Determine the (x, y) coordinate at the center of the cell enclosing the given text.  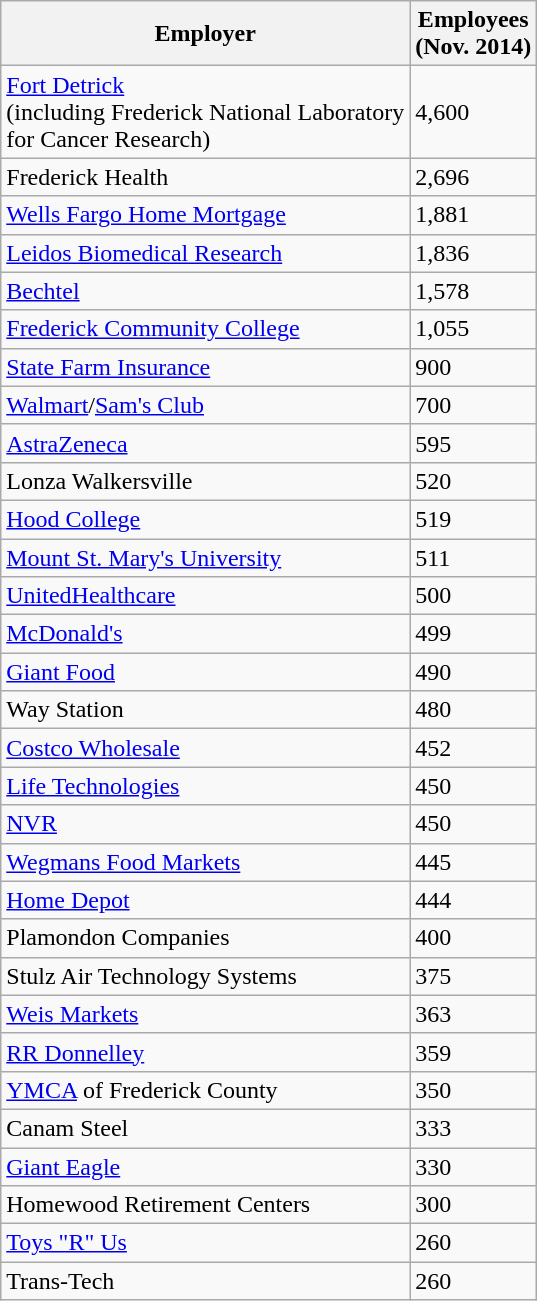
519 (474, 519)
Trans-Tech (206, 1281)
Giant Eagle (206, 1167)
Way Station (206, 710)
350 (474, 1090)
Frederick Health (206, 177)
330 (474, 1167)
363 (474, 1014)
NVR (206, 824)
Home Depot (206, 900)
490 (474, 672)
Lonza Walkersville (206, 481)
RR Donnelley (206, 1052)
4,600 (474, 112)
Stulz Air Technology Systems (206, 976)
375 (474, 976)
1,055 (474, 329)
511 (474, 557)
500 (474, 596)
Bechtel (206, 291)
Frederick Community College (206, 329)
McDonald's (206, 634)
Mount St. Mary's University (206, 557)
1,836 (474, 253)
595 (474, 443)
Canam Steel (206, 1128)
Wells Fargo Home Mortgage (206, 215)
444 (474, 900)
Life Technologies (206, 786)
Employer (206, 34)
Leidos Biomedical Research (206, 253)
452 (474, 748)
Wegmans Food Markets (206, 862)
Giant Food (206, 672)
300 (474, 1205)
900 (474, 367)
YMCA of Frederick County (206, 1090)
445 (474, 862)
400 (474, 938)
Toys "R" Us (206, 1243)
359 (474, 1052)
Costco Wholesale (206, 748)
333 (474, 1128)
UnitedHealthcare (206, 596)
700 (474, 405)
480 (474, 710)
520 (474, 481)
Hood College (206, 519)
State Farm Insurance (206, 367)
Homewood Retirement Centers (206, 1205)
1,578 (474, 291)
Weis Markets (206, 1014)
2,696 (474, 177)
Walmart/Sam's Club (206, 405)
Plamondon Companies (206, 938)
Employees(Nov. 2014) (474, 34)
499 (474, 634)
1,881 (474, 215)
AstraZeneca (206, 443)
Fort Detrick(including Frederick National Laboratoryfor Cancer Research) (206, 112)
